Extract the (X, Y) coordinate from the center of the cell holding the provided text.  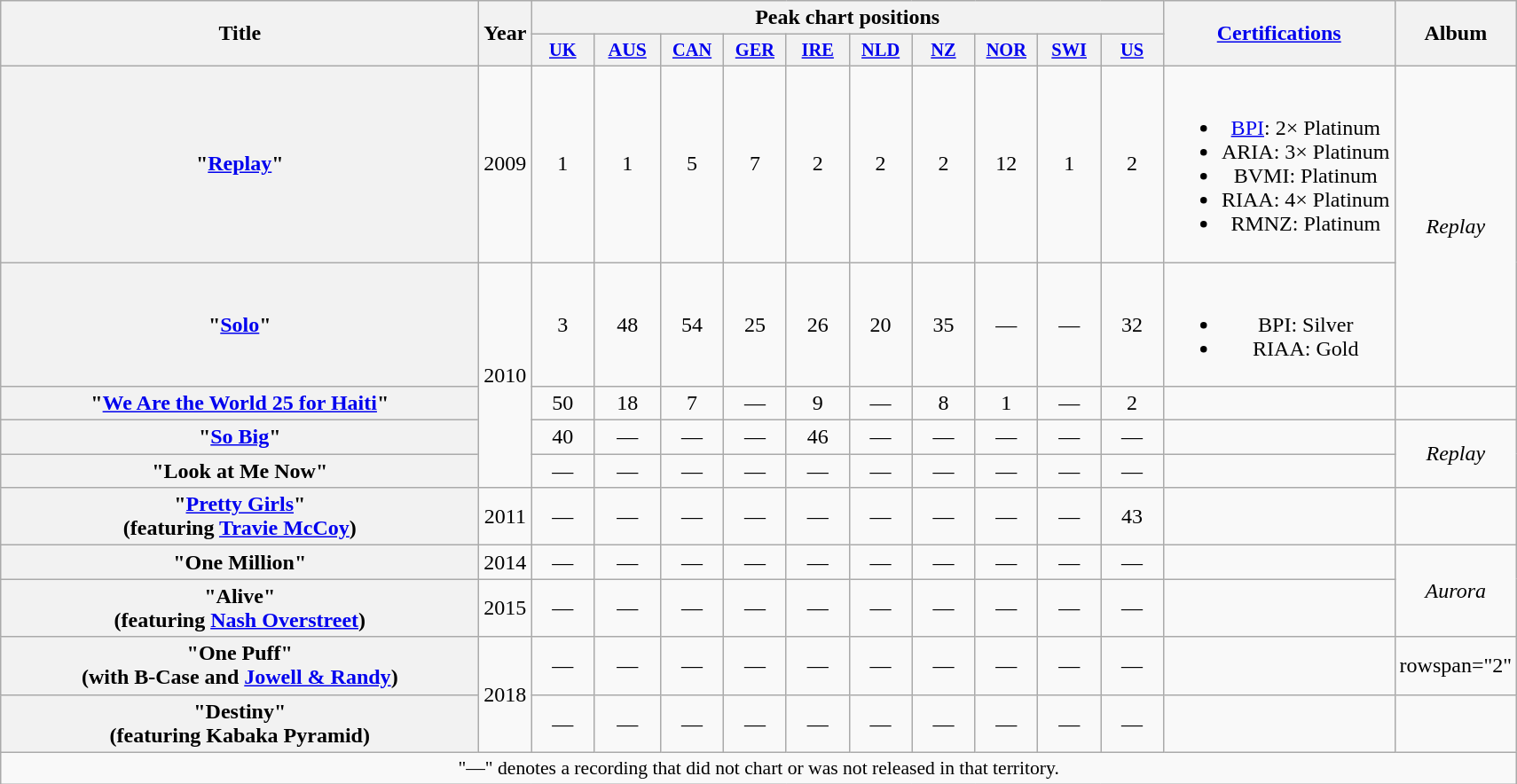
5 (692, 163)
IRE (818, 51)
"Pretty Girls"(featuring Travie McCoy) (240, 516)
2014 (506, 562)
"Destiny"(featuring Kabaka Pyramid) (240, 724)
AUS (628, 51)
"One Million" (240, 562)
35 (944, 325)
US (1132, 51)
CAN (692, 51)
54 (692, 325)
50 (562, 404)
BPI: 2× PlatinumARIA: 3× PlatinumBVMI: PlatinumRIAA: 4× PlatinumRMNZ: Platinum (1279, 163)
18 (628, 404)
Peak chart positions (848, 18)
2011 (506, 516)
48 (628, 325)
NOR (1006, 51)
20 (880, 325)
32 (1132, 325)
8 (944, 404)
"So Big" (240, 437)
Album (1456, 34)
3 (562, 325)
Year (506, 34)
"—" denotes a recording that did not chart or was not released in that territory. (759, 768)
43 (1132, 516)
2009 (506, 163)
"Replay" (240, 163)
9 (818, 404)
2010 (506, 375)
40 (562, 437)
GER (754, 51)
UK (562, 51)
BPI: SilverRIAA: Gold (1279, 325)
SWI (1070, 51)
rowspan="2" (1456, 665)
46 (818, 437)
2018 (506, 694)
Certifications (1279, 34)
NZ (944, 51)
Title (240, 34)
"We Are the World 25 for Haiti" (240, 404)
"Alive"(featuring Nash Overstreet) (240, 608)
25 (754, 325)
Aurora (1456, 591)
"One Puff"(with B-Case and Jowell & Randy) (240, 665)
26 (818, 325)
2015 (506, 608)
NLD (880, 51)
12 (1006, 163)
"Look at Me Now" (240, 471)
"Solo" (240, 325)
